Return [X, Y] of the center of cell containing provided text 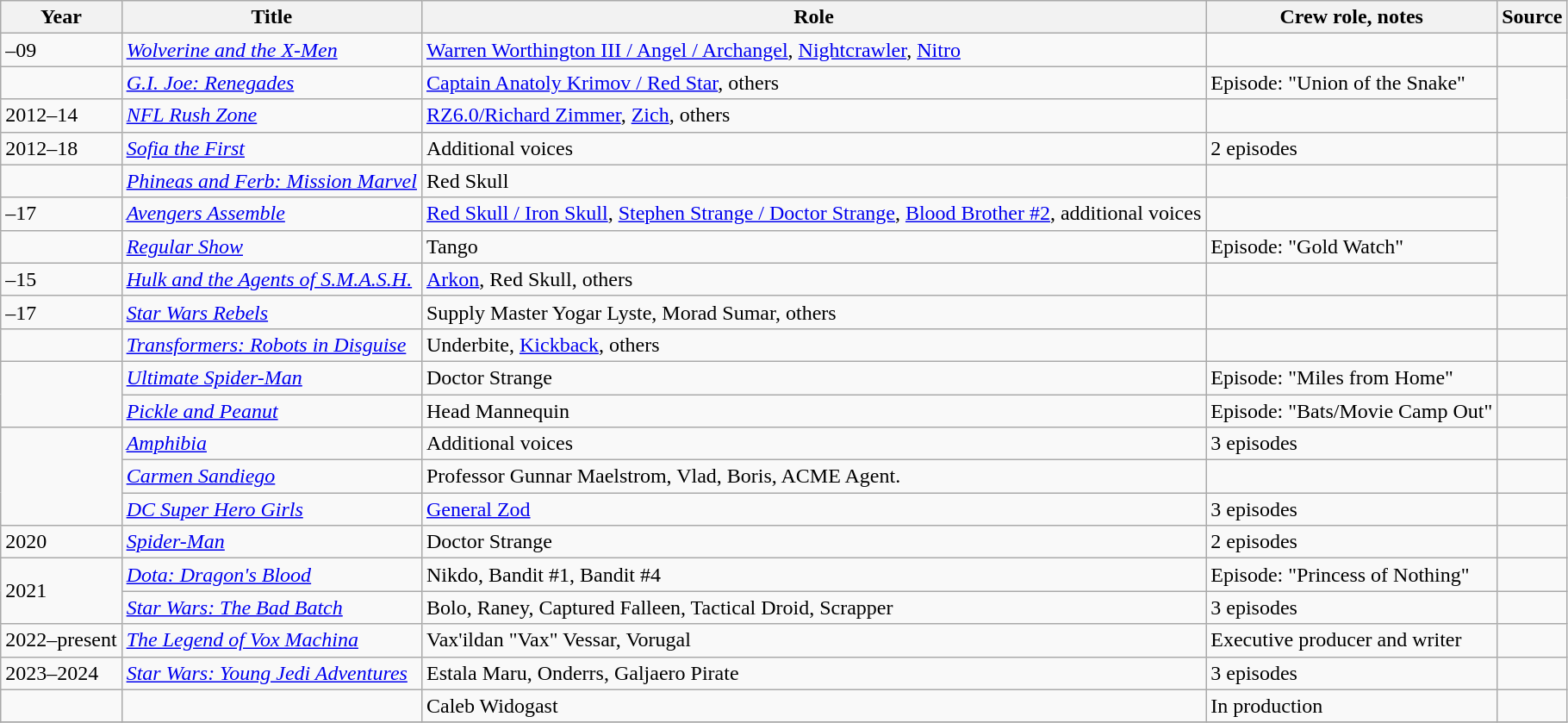
2020 [61, 542]
Supply Master Yogar Lyste, Morad Sumar, others [813, 312]
Dota: Dragon's Blood [271, 575]
Transformers: Robots in Disguise [271, 345]
RZ6.0/Richard Zimmer, Zich, others [813, 115]
2012–14 [61, 115]
Amphibia [271, 444]
Role [813, 17]
DC Super Hero Girls [271, 509]
Captain Anatoly Krimov / Red Star, others [813, 83]
Red Skull / Iron Skull, Stephen Strange / Doctor Strange, Blood Brother #2, additional voices [813, 214]
Wolverine and the X-Men [271, 50]
Arkon, Red Skull, others [813, 279]
Tango [813, 246]
Episode: "Princess of Nothing" [1352, 575]
In production [1352, 706]
–09 [61, 50]
G.I. Joe: Renegades [271, 83]
Vax'ildan "Vax" Vessar, Vorugal [813, 640]
Head Mannequin [813, 411]
Phineas and Ferb: Mission Marvel [271, 181]
2022–present [61, 640]
Professor Gunnar Maelstrom, Vlad, Boris, ACME Agent. [813, 477]
Regular Show [271, 246]
Bolo, Raney, Captured Falleen, Tactical Droid, Scrapper [813, 608]
Sofia the First [271, 148]
2023–2024 [61, 673]
Episode: "Gold Watch" [1352, 246]
NFL Rush Zone [271, 115]
Estala Maru, Onderrs, Galjaero Pirate [813, 673]
Hulk and the Agents of S.M.A.S.H. [271, 279]
Star Wars: Young Jedi Adventures [271, 673]
–15 [61, 279]
Source [1532, 17]
Executive producer and writer [1352, 640]
The Legend of Vox Machina [271, 640]
Year [61, 17]
Episode: "Miles from Home" [1352, 377]
Avengers Assemble [271, 214]
Ultimate Spider-Man [271, 377]
2021 [61, 591]
Pickle and Peanut [271, 411]
2012–18 [61, 148]
Crew role, notes [1352, 17]
Episode: "Bats/Movie Camp Out" [1352, 411]
General Zod [813, 509]
Underbite, Kickback, others [813, 345]
Caleb Widogast [813, 706]
Spider-Man [271, 542]
Episode: "Union of the Snake" [1352, 83]
Title [271, 17]
Nikdo, Bandit #1, Bandit #4 [813, 575]
Star Wars Rebels [271, 312]
Warren Worthington III / Angel / Archangel, Nightcrawler, Nitro [813, 50]
Star Wars: The Bad Batch [271, 608]
Carmen Sandiego [271, 477]
Red Skull [813, 181]
